Search for the cell housing the specified text and yield its [x, y] center coordinate. 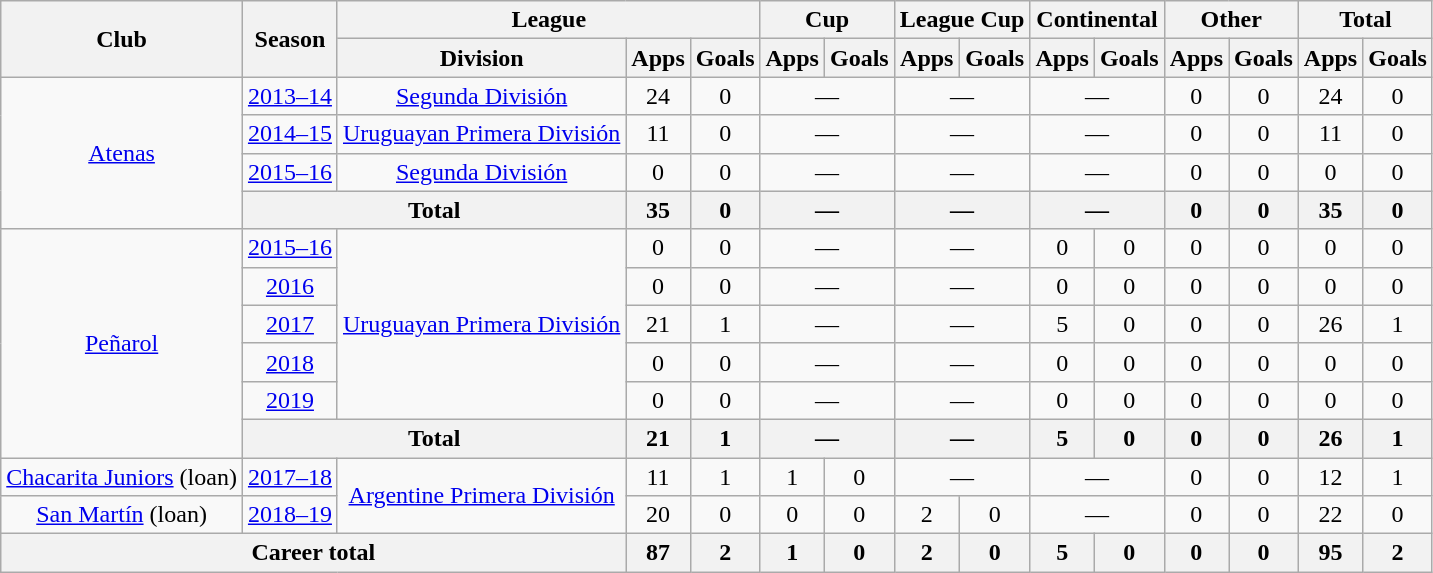
Argentine Primera División [481, 496]
2019 [290, 400]
2018–19 [290, 515]
2016 [290, 286]
2017 [290, 324]
San Martín (loan) [122, 515]
Other [1231, 20]
Cup [827, 20]
87 [658, 553]
Career total [314, 553]
League Cup [962, 20]
2013–14 [290, 96]
Club [122, 39]
2014–15 [290, 134]
22 [1330, 515]
League [548, 20]
Season [290, 39]
12 [1330, 477]
20 [658, 515]
Division [481, 58]
95 [1330, 553]
2018 [290, 362]
Atenas [122, 153]
Chacarita Juniors (loan) [122, 477]
Continental [1097, 20]
Peñarol [122, 343]
2017–18 [290, 477]
